Provide the (X, Y) coordinate of the cell's center where the given text is located.  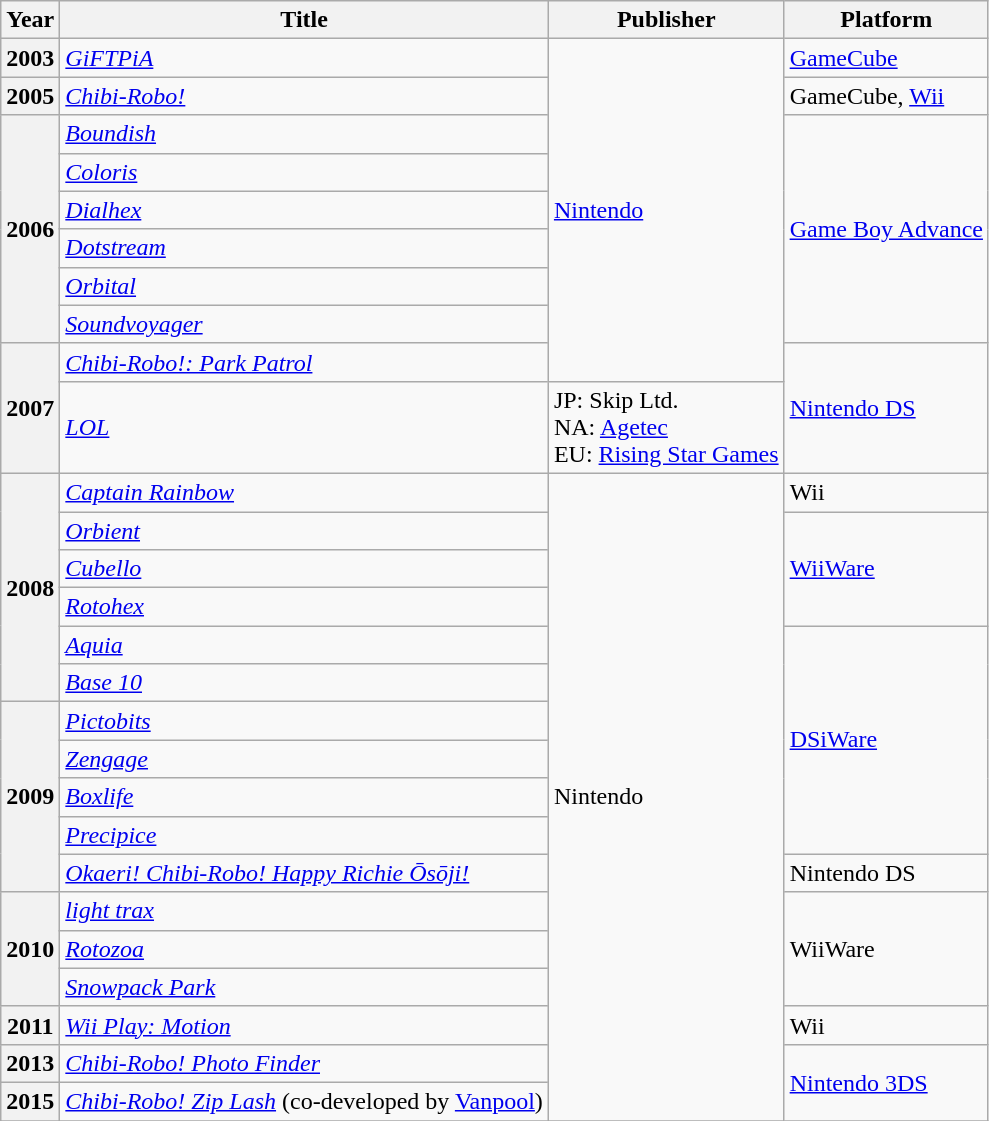
LOL (304, 427)
Captain Rainbow (304, 492)
Nintendo 3DS (886, 1082)
Chibi-Robo!: Park Patrol (304, 362)
2010 (30, 949)
2009 (30, 797)
Publisher (666, 20)
2005 (30, 96)
Cubello (304, 569)
Chibi-Robo! Photo Finder (304, 1063)
GameCube (886, 58)
Okaeri! Chibi-Robo! Happy Richie Ōsōji! (304, 873)
Title (304, 20)
Rotozoa (304, 949)
Aquia (304, 645)
GiFTPiA (304, 58)
DSiWare (886, 740)
Game Boy Advance (886, 229)
Platform (886, 20)
Year (30, 20)
Boundish (304, 134)
Dialhex (304, 210)
Boxlife (304, 797)
Precipice (304, 835)
Dotstream (304, 248)
Wii Play: Motion (304, 1025)
light trax (304, 911)
Chibi-Robo! (304, 96)
2007 (30, 408)
Rotohex (304, 607)
Zengage (304, 759)
2003 (30, 58)
2008 (30, 587)
Snowpack Park (304, 987)
2013 (30, 1063)
2006 (30, 229)
Chibi-Robo! Zip Lash (co-developed by Vanpool) (304, 1101)
JP: Skip Ltd.NA: AgetecEU: Rising Star Games (666, 427)
Soundvoyager (304, 324)
Orbient (304, 531)
Orbital (304, 286)
Base 10 (304, 683)
Pictobits (304, 721)
2015 (30, 1101)
2011 (30, 1025)
Coloris (304, 172)
GameCube, Wii (886, 96)
